Scan for the cell matching the given text and deliver its [x, y] coordinate at center. 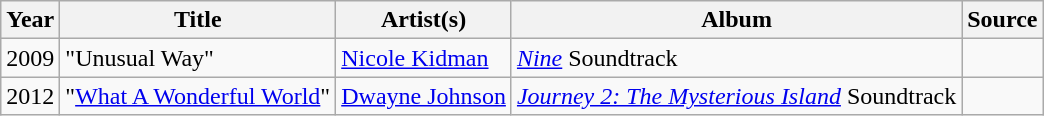
2009 [30, 58]
Album [736, 20]
Source [1002, 20]
Nicole Kidman [424, 58]
Artist(s) [424, 20]
"Unusual Way" [198, 58]
Year [30, 20]
Dwayne Johnson [424, 96]
Nine Soundtrack [736, 58]
Title [198, 20]
"What A Wonderful World" [198, 96]
Journey 2: The Mysterious Island Soundtrack [736, 96]
2012 [30, 96]
